Output the (X, Y) coordinate of the center of the cell containing the given text.  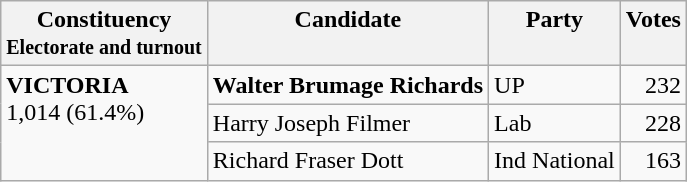
163 (653, 161)
Richard Fraser Dott (348, 161)
Votes (653, 34)
UP (555, 85)
ConstituencyElectorate and turnout (104, 34)
Ind National (555, 161)
Walter Brumage Richards (348, 85)
Harry Joseph Filmer (348, 123)
VICTORIA1,014 (61.4%) (104, 123)
232 (653, 85)
Candidate (348, 34)
Party (555, 34)
228 (653, 123)
Lab (555, 123)
